Output the (x, y) coordinate of the center of the cell containing the given text.  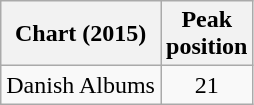
Peakposition (206, 34)
21 (206, 85)
Chart (2015) (81, 34)
Danish Albums (81, 85)
